Pinpoint the cell where the given text exists, returning its (X, Y) midpoint coordinate. 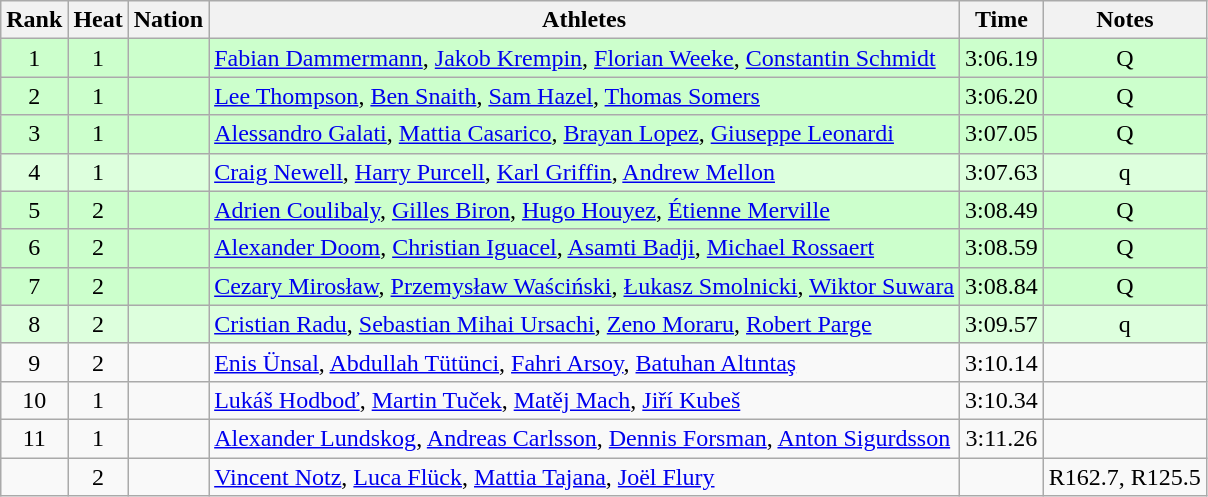
11 (34, 438)
Alessandro Galati, Mattia Casarico, Brayan Lopez, Giuseppe Leonardi (584, 134)
Notes (1124, 20)
3:10.14 (1002, 362)
5 (34, 210)
Rank (34, 20)
4 (34, 172)
7 (34, 286)
Alexander Doom, Christian Iguacel, Asamti Badji, Michael Rossaert (584, 248)
Lee Thompson, Ben Snaith, Sam Hazel, Thomas Somers (584, 96)
3:08.59 (1002, 248)
Alexander Lundskog, Andreas Carlsson, Dennis Forsman, Anton Sigurdsson (584, 438)
R162.7, R125.5 (1124, 477)
3:07.63 (1002, 172)
8 (34, 324)
3:11.26 (1002, 438)
3:06.20 (1002, 96)
Athletes (584, 20)
3:08.49 (1002, 210)
Enis Ünsal, Abdullah Tütünci, Fahri Arsoy, Batuhan Altıntaş (584, 362)
6 (34, 248)
9 (34, 362)
3:09.57 (1002, 324)
Vincent Notz, Luca Flück, Mattia Tajana, Joël Flury (584, 477)
Time (1002, 20)
Lukáš Hodboď, Martin Tuček, Matěj Mach, Jiří Kubeš (584, 400)
Adrien Coulibaly, Gilles Biron, Hugo Houyez, Étienne Merville (584, 210)
3:07.05 (1002, 134)
Heat (98, 20)
Fabian Dammermann, Jakob Krempin, Florian Weeke, Constantin Schmidt (584, 58)
Cezary Mirosław, Przemysław Waściński, Łukasz Smolnicki, Wiktor Suwara (584, 286)
Craig Newell, Harry Purcell, Karl Griffin, Andrew Mellon (584, 172)
3:08.84 (1002, 286)
Nation (168, 20)
Cristian Radu, Sebastian Mihai Ursachi, Zeno Moraru, Robert Parge (584, 324)
10 (34, 400)
3:10.34 (1002, 400)
3:06.19 (1002, 58)
3 (34, 134)
